From the cell containing the given text, extract its center point as (x, y) coordinate. 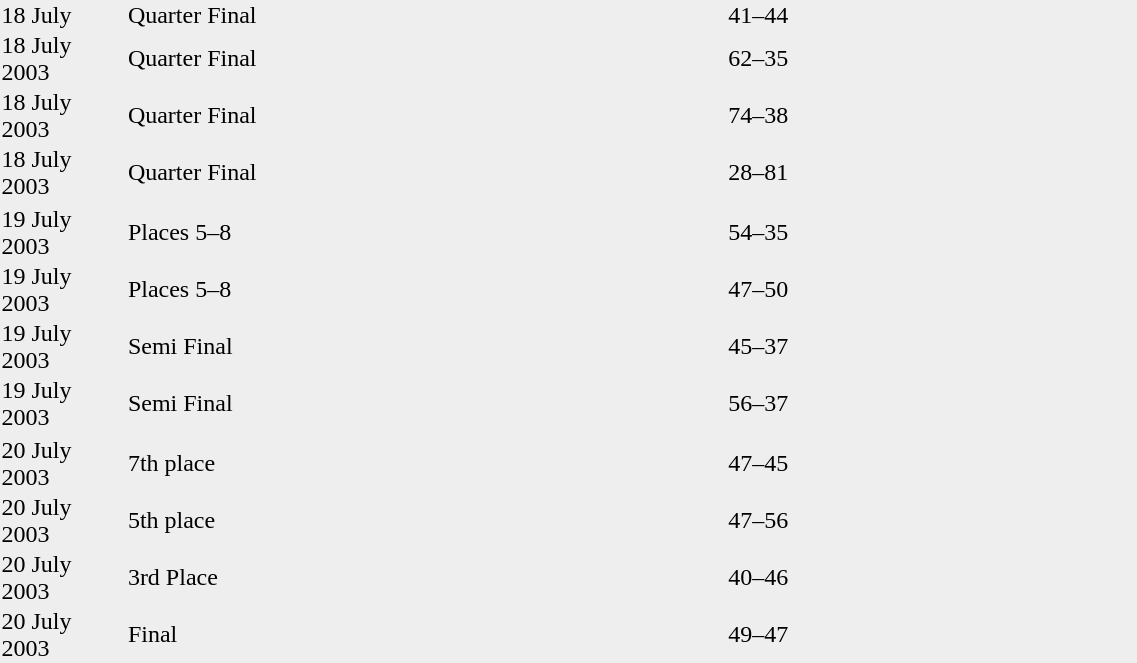
74–38 (758, 116)
49–47 (758, 634)
28–81 (758, 172)
7th place (252, 464)
41–44 (758, 15)
47–45 (758, 464)
56–37 (758, 404)
54–35 (758, 232)
62–35 (758, 58)
5th place (252, 520)
18 July (63, 15)
47–56 (758, 520)
47–50 (758, 290)
Final (252, 634)
45–37 (758, 346)
3rd Place (252, 578)
40–46 (758, 578)
